Detect which cell encompasses the target text, then output its (x, y) center coordinate. 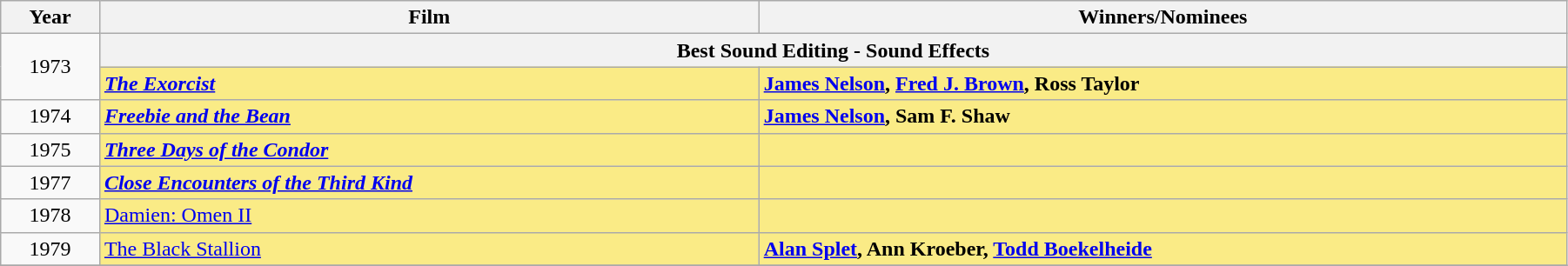
Best Sound Editing - Sound Effects (833, 50)
1974 (50, 116)
James Nelson, Fred J. Brown, Ross Taylor (1163, 83)
The Black Stallion (429, 249)
Freebie and the Bean (429, 116)
1977 (50, 183)
The Exorcist (429, 83)
James Nelson, Sam F. Shaw (1163, 116)
Alan Splet, Ann Kroeber, Todd Boekelheide (1163, 249)
Winners/Nominees (1163, 17)
Film (429, 17)
1975 (50, 150)
Year (50, 17)
Close Encounters of the Third Kind (429, 183)
Three Days of the Condor (429, 150)
1979 (50, 249)
1978 (50, 216)
Damien: Omen II (429, 216)
1973 (50, 67)
